Scan for the cell matching the given text and deliver its (X, Y) coordinate at center. 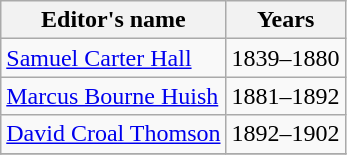
David Croal Thomson (114, 134)
Samuel Carter Hall (114, 58)
Editor's name (114, 20)
Years (286, 20)
1881–1892 (286, 96)
1892–1902 (286, 134)
Marcus Bourne Huish (114, 96)
1839–1880 (286, 58)
